Scan for the cell matching the given text and deliver its [X, Y] coordinate at center. 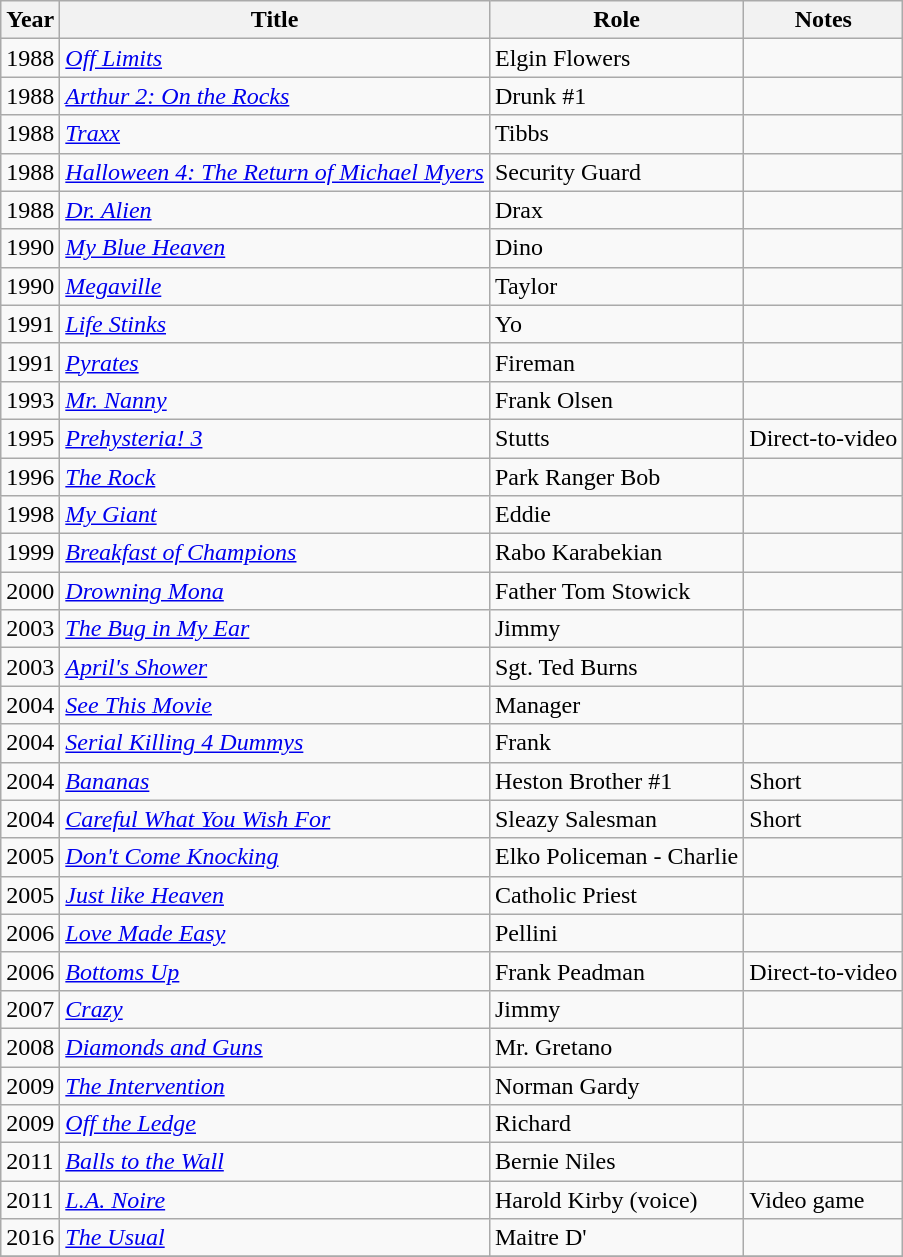
Off Limits [275, 58]
Crazy [275, 1009]
Stutts [616, 438]
Eddie [616, 515]
Yo [616, 324]
2000 [30, 591]
1996 [30, 477]
Balls to the Wall [275, 1162]
Megaville [275, 286]
Heston Brother #1 [616, 781]
Year [30, 20]
April's Shower [275, 667]
Maitre D' [616, 1238]
Frank Olsen [616, 400]
Drunk #1 [616, 96]
Manager [616, 705]
See This Movie [275, 705]
1995 [30, 438]
Mr. Gretano [616, 1047]
Pellini [616, 933]
Just like Heaven [275, 895]
Sleazy Salesman [616, 819]
Fireman [616, 362]
1993 [30, 400]
Bananas [275, 781]
L.A. Noire [275, 1200]
My Blue Heaven [275, 248]
Arthur 2: On the Rocks [275, 96]
Dino [616, 248]
Prehysteria! 3 [275, 438]
2016 [30, 1238]
Richard [616, 1124]
Sgt. Ted Burns [616, 667]
Father Tom Stowick [616, 591]
Elgin Flowers [616, 58]
1998 [30, 515]
Bottoms Up [275, 971]
Video game [824, 1200]
Norman Gardy [616, 1085]
2008 [30, 1047]
Life Stinks [275, 324]
Drowning Mona [275, 591]
Park Ranger Bob [616, 477]
Security Guard [616, 172]
Bernie Niles [616, 1162]
Mr. Nanny [275, 400]
Role [616, 20]
Taylor [616, 286]
Off the Ledge [275, 1124]
Rabo Karabekian [616, 553]
Careful What You Wish For [275, 819]
Pyrates [275, 362]
The Bug in My Ear [275, 629]
Love Made Easy [275, 933]
Elko Policeman - Charlie [616, 857]
Catholic Priest [616, 895]
1999 [30, 553]
Frank Peadman [616, 971]
Don't Come Knocking [275, 857]
Dr. Alien [275, 210]
Title [275, 20]
Drax [616, 210]
My Giant [275, 515]
Harold Kirby (voice) [616, 1200]
Breakfast of Champions [275, 553]
Halloween 4: The Return of Michael Myers [275, 172]
2007 [30, 1009]
Notes [824, 20]
The Usual [275, 1238]
Frank [616, 743]
Tibbs [616, 134]
The Rock [275, 477]
Traxx [275, 134]
The Intervention [275, 1085]
Serial Killing 4 Dummys [275, 743]
Diamonds and Guns [275, 1047]
